Scan for the cell matching the given text and deliver its (x, y) coordinate at center. 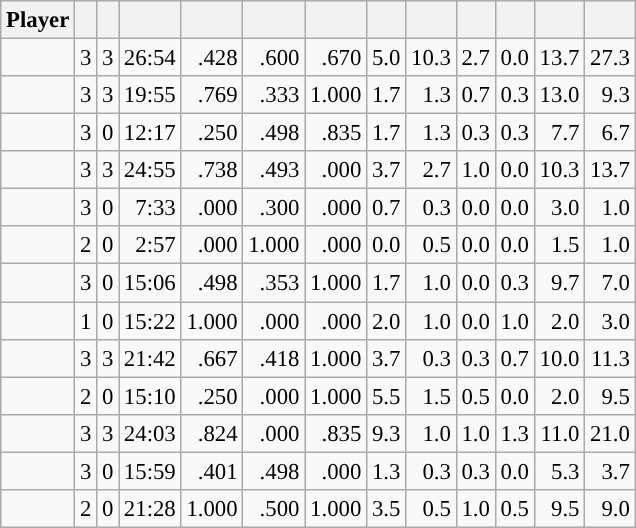
.500 (274, 509)
.738 (212, 170)
5.0 (386, 58)
15:22 (150, 321)
1 (86, 321)
.428 (212, 58)
.418 (274, 358)
7:33 (150, 208)
.600 (274, 58)
13.0 (559, 95)
21.0 (610, 433)
24:03 (150, 433)
.824 (212, 433)
21:42 (150, 358)
Player (38, 20)
.333 (274, 95)
26:54 (150, 58)
21:28 (150, 509)
19:55 (150, 95)
11.0 (559, 433)
2:57 (150, 245)
.493 (274, 170)
27.3 (610, 58)
9.7 (559, 283)
15:06 (150, 283)
11.3 (610, 358)
12:17 (150, 133)
.667 (212, 358)
24:55 (150, 170)
.353 (274, 283)
.300 (274, 208)
3.5 (386, 509)
15:59 (150, 471)
.670 (336, 58)
7.0 (610, 283)
10.0 (559, 358)
5.3 (559, 471)
6.7 (610, 133)
.401 (212, 471)
.769 (212, 95)
15:10 (150, 396)
9.0 (610, 509)
7.7 (559, 133)
5.5 (386, 396)
